From the cell containing the given text, extract its center point as (X, Y) coordinate. 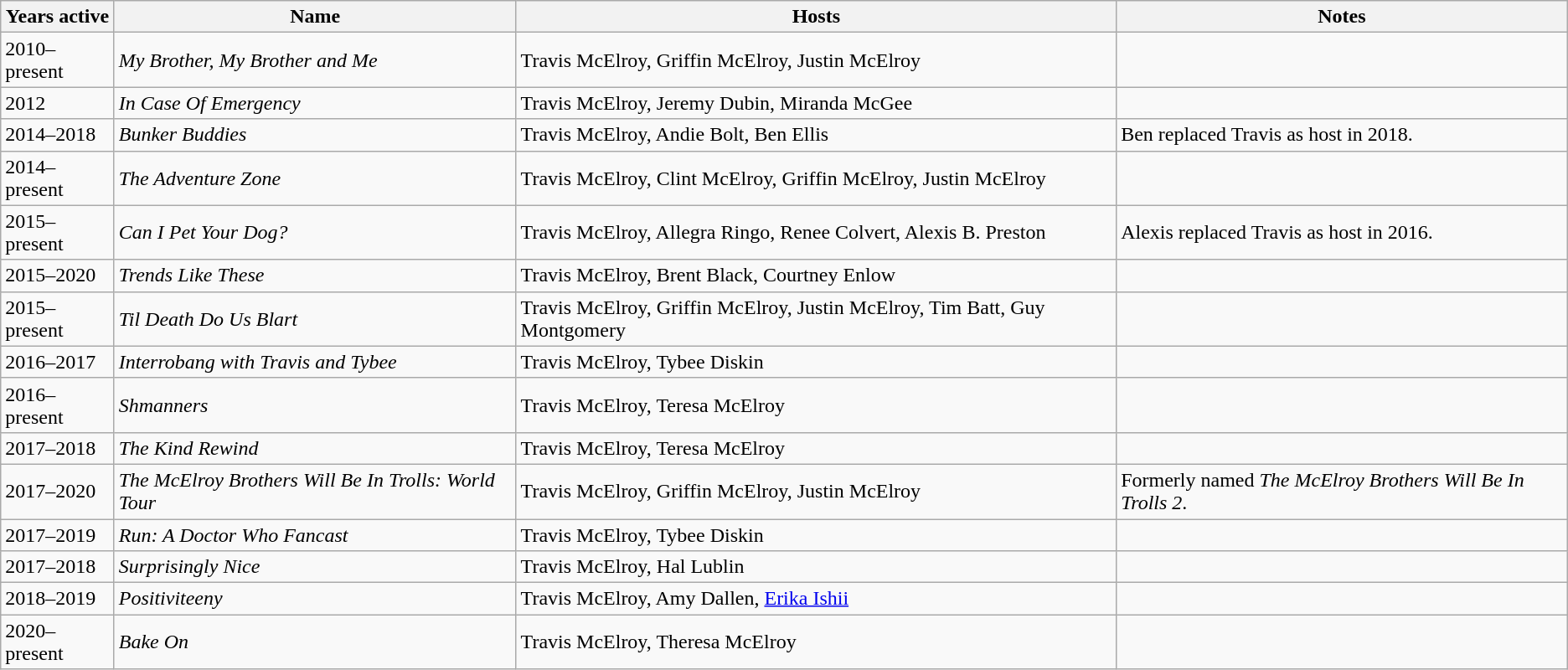
Til Death Do Us Blart (315, 318)
Hosts (816, 17)
Travis McElroy, Allegra Ringo, Renee Colvert, Alexis B. Preston (816, 233)
2017–2020 (57, 491)
Travis McElroy, Theresa McElroy (816, 642)
Notes (1342, 17)
Trends Like These (315, 276)
2018–2019 (57, 599)
Travis McElroy, Jeremy Dubin, Miranda McGee (816, 103)
2014–present (57, 178)
Formerly named The McElroy Brothers Will Be In Trolls 2. (1342, 491)
2016–present (57, 405)
2017–2019 (57, 535)
Bunker Buddies (315, 135)
Bake On (315, 642)
Run: A Doctor Who Fancast (315, 535)
Travis McElroy, Andie Bolt, Ben Ellis (816, 135)
2012 (57, 103)
Years active (57, 17)
Travis McElroy, Clint McElroy, Griffin McElroy, Justin McElroy (816, 178)
2016–2017 (57, 362)
2014–2018 (57, 135)
The Adventure Zone (315, 178)
In Case Of Emergency (315, 103)
Travis McElroy, Hal Lublin (816, 567)
Travis McElroy, Amy Dallen, Erika Ishii (816, 599)
Surprisingly Nice (315, 567)
2020–present (57, 642)
Positiviteeny (315, 599)
Alexis replaced Travis as host in 2016. (1342, 233)
Travis McElroy, Brent Black, Courtney Enlow (816, 276)
My Brother, My Brother and Me (315, 60)
The Kind Rewind (315, 448)
The McElroy Brothers Will Be In Trolls: World Tour (315, 491)
2010–present (57, 60)
Shmanners (315, 405)
Ben replaced Travis as host in 2018. (1342, 135)
Travis McElroy, Griffin McElroy, Justin McElroy, Tim Batt, Guy Montgomery (816, 318)
Can I Pet Your Dog? (315, 233)
2015–2020 (57, 276)
Name (315, 17)
Interrobang with Travis and Tybee (315, 362)
